Scan for the cell matching the given text and deliver its [x, y] coordinate at center. 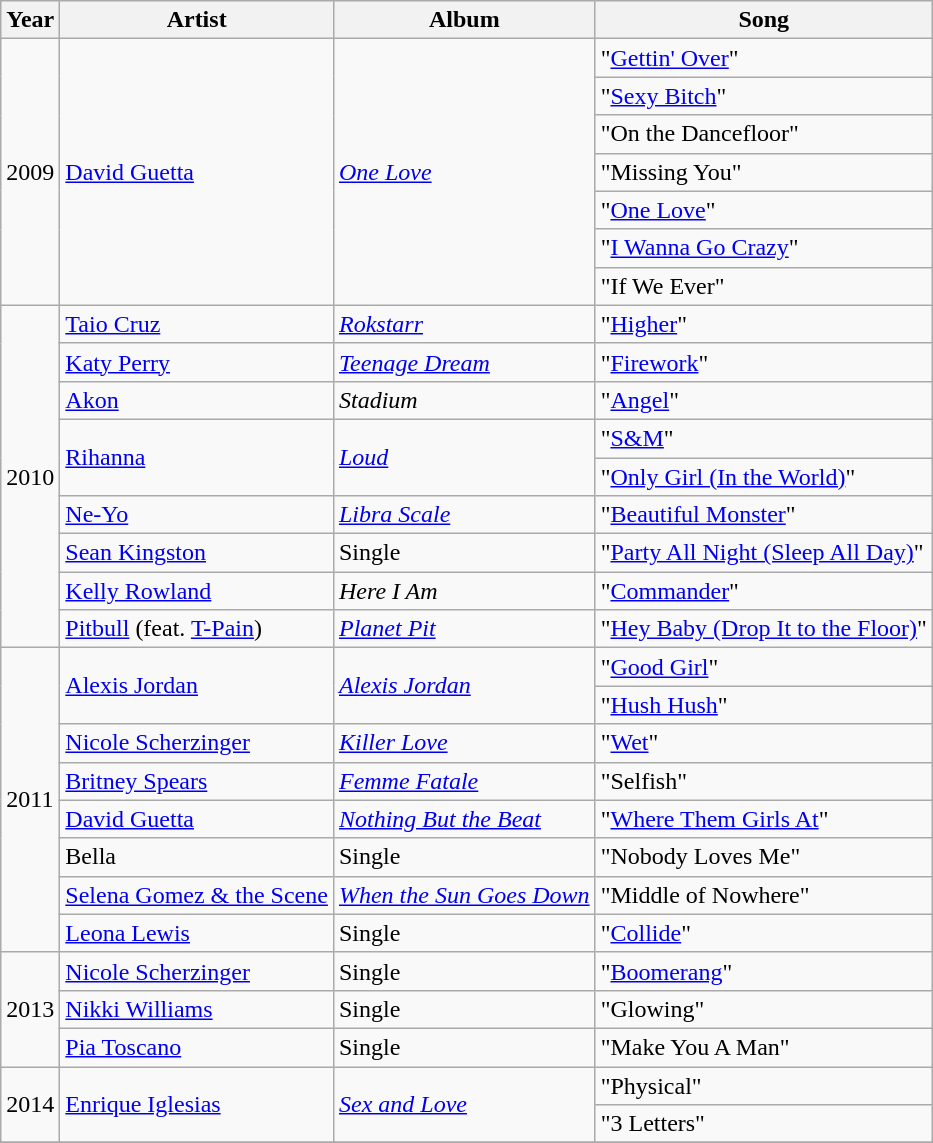
Teenage Dream [464, 362]
2014 [30, 1104]
"On the Dancefloor" [764, 134]
2009 [30, 172]
Selena Gomez & the Scene [197, 895]
Katy Perry [197, 362]
Album [464, 20]
Planet Pit [464, 629]
2011 [30, 800]
2010 [30, 476]
Nothing But the Beat [464, 819]
Taio Cruz [197, 324]
Sean Kingston [197, 553]
When the Sun Goes Down [464, 895]
"Selfish" [764, 781]
"Only Girl (In the World)" [764, 477]
"Wet" [764, 743]
Killer Love [464, 743]
"Nobody Loves Me" [764, 857]
"Make You A Man" [764, 1047]
"Where Them Girls At" [764, 819]
"Hey Baby (Drop It to the Floor)" [764, 629]
Song [764, 20]
"Angel" [764, 400]
Bella [197, 857]
"One Love" [764, 210]
"Beautiful Monster" [764, 515]
Leona Lewis [197, 933]
"Good Girl" [764, 667]
"Hush Hush" [764, 705]
Ne-Yo [197, 515]
Artist [197, 20]
"Firework" [764, 362]
Enrique Iglesias [197, 1104]
"Middle of Nowhere" [764, 895]
"Party All Night (Sleep All Day)" [764, 553]
Pia Toscano [197, 1047]
"Gettin' Over" [764, 58]
"Sexy Bitch" [764, 96]
Femme Fatale [464, 781]
Nikki Williams [197, 1009]
Akon [197, 400]
"Physical" [764, 1085]
Loud [464, 457]
Stadium [464, 400]
Pitbull (feat. T-Pain) [197, 629]
"Commander" [764, 591]
"Collide" [764, 933]
"Missing You" [764, 172]
"If We Ever" [764, 286]
"Boomerang" [764, 971]
"3 Letters" [764, 1124]
"Higher" [764, 324]
One Love [464, 172]
Sex and Love [464, 1104]
2013 [30, 1009]
"Glowing" [764, 1009]
Britney Spears [197, 781]
Libra Scale [464, 515]
"I Wanna Go Crazy" [764, 248]
Kelly Rowland [197, 591]
"S&M" [764, 438]
Here I Am [464, 591]
Rihanna [197, 457]
Year [30, 20]
Rokstarr [464, 324]
